Return the [X, Y] coordinate for the center point of the cell that contains the specified text.  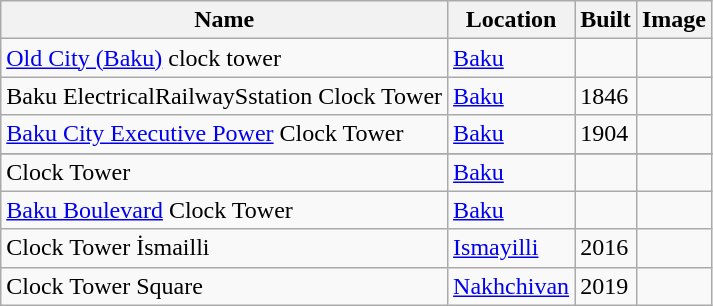
Name [224, 20]
Baku ElectricalRailwaySstation Clock Tower [224, 96]
Clock Tower [224, 172]
Clock Tower İsmailli [224, 248]
Ismayilli [512, 248]
Clock Tower Square [224, 286]
Baku Boulevard Clock Tower [224, 210]
2019 [606, 286]
1904 [606, 134]
Old City (Baku) clock tower [224, 58]
1846 [606, 96]
Baku City Executive Power Clock Tower [224, 134]
Image [674, 20]
Built [606, 20]
Nakhchivan [512, 286]
2016 [606, 248]
Location [512, 20]
